From the cell containing the given text, extract its center point as (X, Y) coordinate. 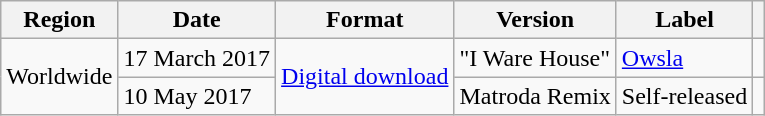
10 May 2017 (197, 96)
Digital download (365, 77)
Matroda Remix (535, 96)
Version (535, 20)
Self-released (684, 96)
Date (197, 20)
Owsla (684, 58)
"I Ware House" (535, 58)
Region (60, 20)
17 March 2017 (197, 58)
Label (684, 20)
Format (365, 20)
Worldwide (60, 77)
